Identify which cell holds the provided text, then report its [x, y] central coordinate. 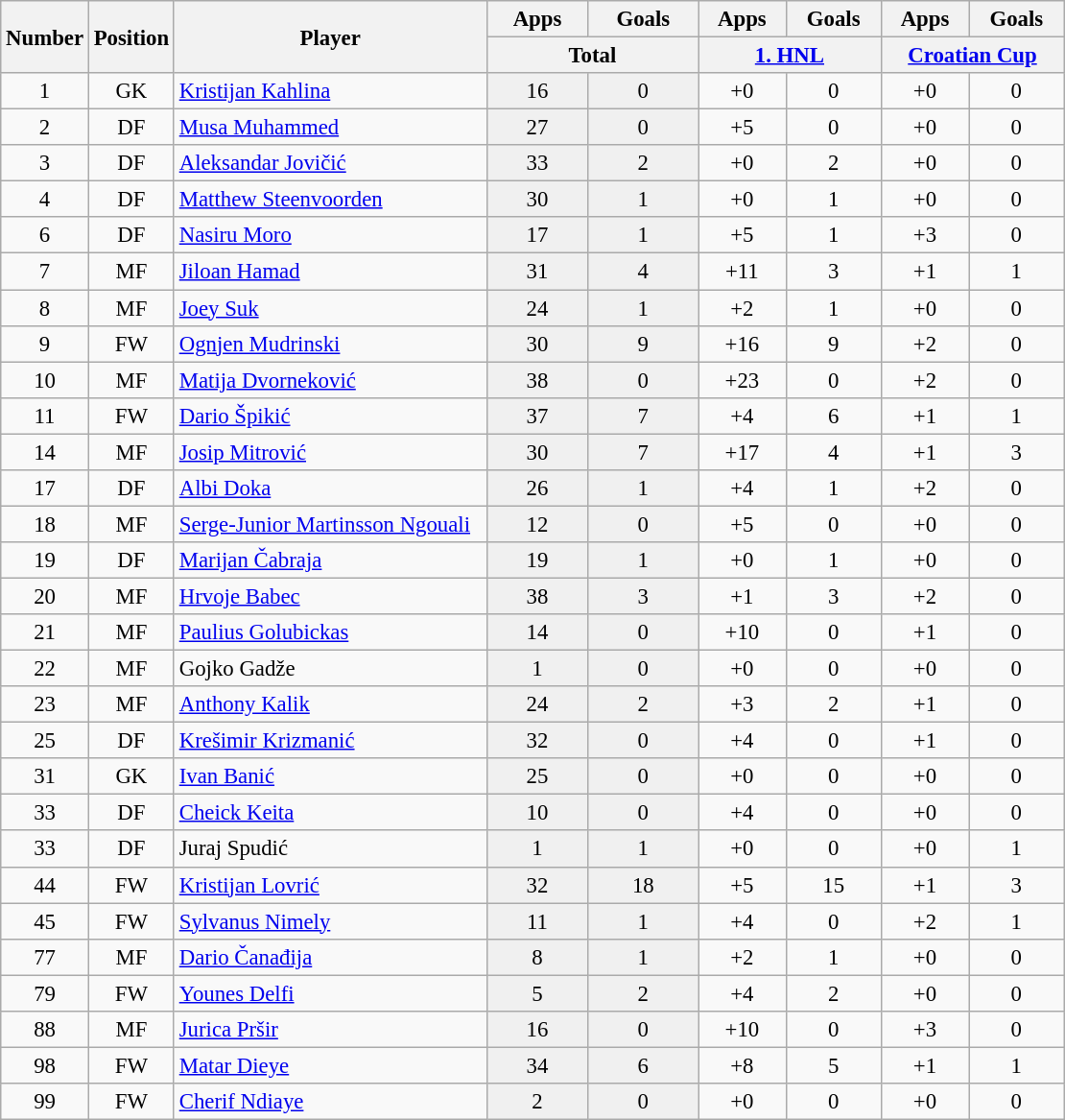
20 [45, 596]
Player [330, 36]
Ognjen Mudrinski [330, 344]
Aleksandar Jovičić [330, 163]
Nasiru Moro [330, 235]
Anthony Kalik [330, 704]
Marijan Čabraja [330, 560]
12 [537, 524]
+23 [743, 380]
98 [45, 1065]
Jurica Pršir [330, 1030]
+17 [743, 452]
22 [45, 669]
37 [537, 416]
1. HNL [791, 56]
+16 [743, 344]
Number [45, 36]
Josip Mitrović [330, 452]
Kristijan Lovrić [330, 885]
99 [45, 1102]
26 [537, 489]
Sylvanus Nimely [330, 921]
79 [45, 993]
Jiloan Hamad [330, 272]
Croatian Cup [973, 56]
Position [130, 36]
21 [45, 632]
Total [593, 56]
77 [45, 957]
Cherif Ndiaye [330, 1102]
Dario Čanađija [330, 957]
Cheick Keita [330, 813]
Kristijan Kahlina [330, 91]
Matar Dieye [330, 1065]
88 [45, 1030]
Hrvoje Babec [330, 596]
34 [537, 1065]
Dario Špikić [330, 416]
23 [45, 704]
Musa Muhammed [330, 128]
Matija Dvorneković [330, 380]
27 [537, 128]
15 [833, 885]
Matthew Steenvoorden [330, 200]
Gojko Gadže [330, 669]
+11 [743, 272]
Serge-Junior Martinsson Ngouali [330, 524]
Krešimir Krizmanić [330, 741]
+8 [743, 1065]
Paulius Golubickas [330, 632]
44 [45, 885]
Younes Delfi [330, 993]
Juraj Spudić [330, 849]
Albi Doka [330, 489]
Joey Suk [330, 308]
45 [45, 921]
Ivan Banić [330, 776]
